Capture the cell that displays the provided text and extract its (x, y) central coordinate. 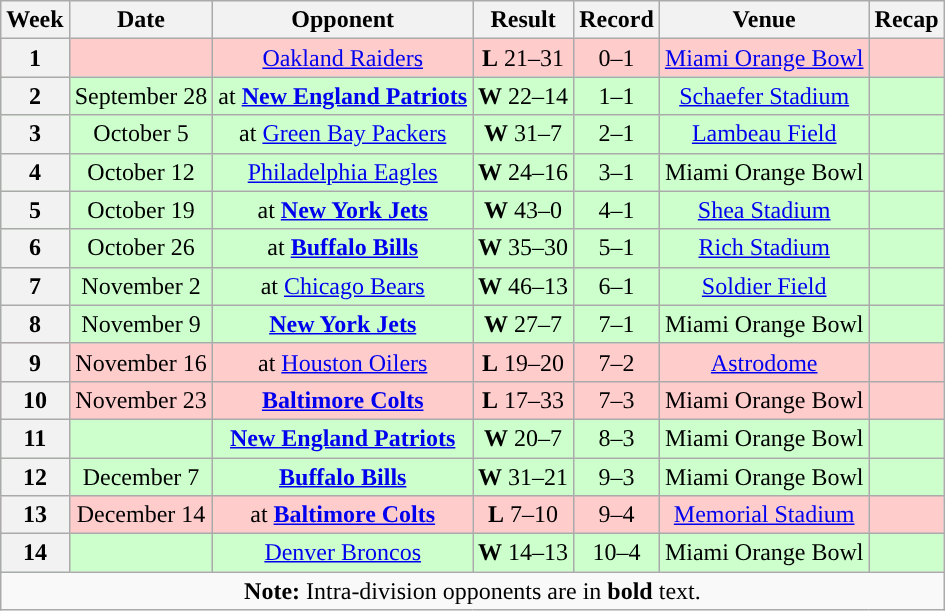
4–1 (617, 210)
8–3 (617, 438)
3–1 (617, 172)
W 46–13 (524, 286)
December 14 (141, 515)
W 31–7 (524, 134)
14 (35, 553)
W 24–16 (524, 172)
9–3 (617, 477)
Schaefer Stadium (764, 96)
New York Jets (343, 324)
9 (35, 362)
November 23 (141, 400)
October 19 (141, 210)
6–1 (617, 286)
7–2 (617, 362)
7 (35, 286)
Record (617, 20)
8 (35, 324)
December 7 (141, 477)
L 7–10 (524, 515)
7–1 (617, 324)
Week (35, 20)
Memorial Stadium (764, 515)
7–3 (617, 400)
Note: Intra-division opponents are in bold text. (472, 591)
at Baltimore Colts (343, 515)
Rich Stadium (764, 248)
October 26 (141, 248)
at New England Patriots (343, 96)
Astrodome (764, 362)
Result (524, 20)
Venue (764, 20)
L 17–33 (524, 400)
New England Patriots (343, 438)
10–4 (617, 553)
Opponent (343, 20)
November 16 (141, 362)
at Chicago Bears (343, 286)
3 (35, 134)
5 (35, 210)
October 12 (141, 172)
6 (35, 248)
11 (35, 438)
Date (141, 20)
at Green Bay Packers (343, 134)
at New York Jets (343, 210)
Soldier Field (764, 286)
Recap (906, 20)
4 (35, 172)
W 14–13 (524, 553)
W 31–21 (524, 477)
Lambeau Field (764, 134)
Baltimore Colts (343, 400)
November 2 (141, 286)
October 5 (141, 134)
10 (35, 400)
Philadelphia Eagles (343, 172)
W 43–0 (524, 210)
1–1 (617, 96)
W 27–7 (524, 324)
9–4 (617, 515)
September 28 (141, 96)
W 22–14 (524, 96)
November 9 (141, 324)
5–1 (617, 248)
12 (35, 477)
0–1 (617, 58)
W 20–7 (524, 438)
13 (35, 515)
L 21–31 (524, 58)
2 (35, 96)
2–1 (617, 134)
Shea Stadium (764, 210)
at Buffalo Bills (343, 248)
Buffalo Bills (343, 477)
1 (35, 58)
Denver Broncos (343, 553)
at Houston Oilers (343, 362)
L 19–20 (524, 362)
Oakland Raiders (343, 58)
W 35–30 (524, 248)
